Scan for the cell matching the given text and deliver its (X, Y) coordinate at center. 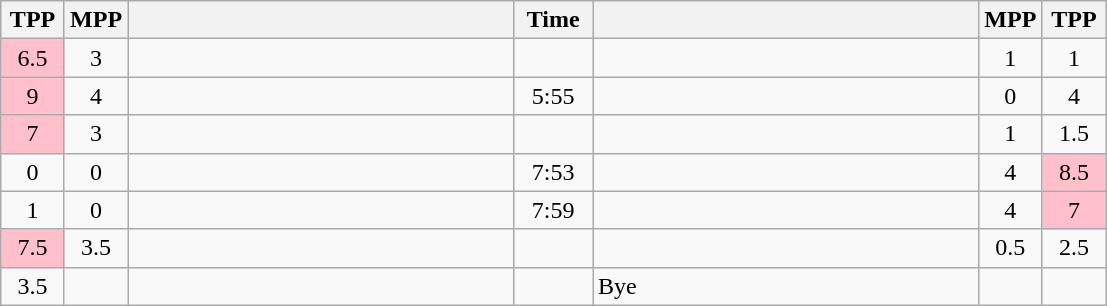
Time (554, 20)
6.5 (33, 58)
7:53 (554, 172)
0.5 (1011, 248)
8.5 (1074, 172)
2.5 (1074, 248)
5:55 (554, 96)
1.5 (1074, 134)
9 (33, 96)
Bye (785, 286)
7:59 (554, 210)
7.5 (33, 248)
